Locate the cell with the specified text and output its (x, y) center coordinate. 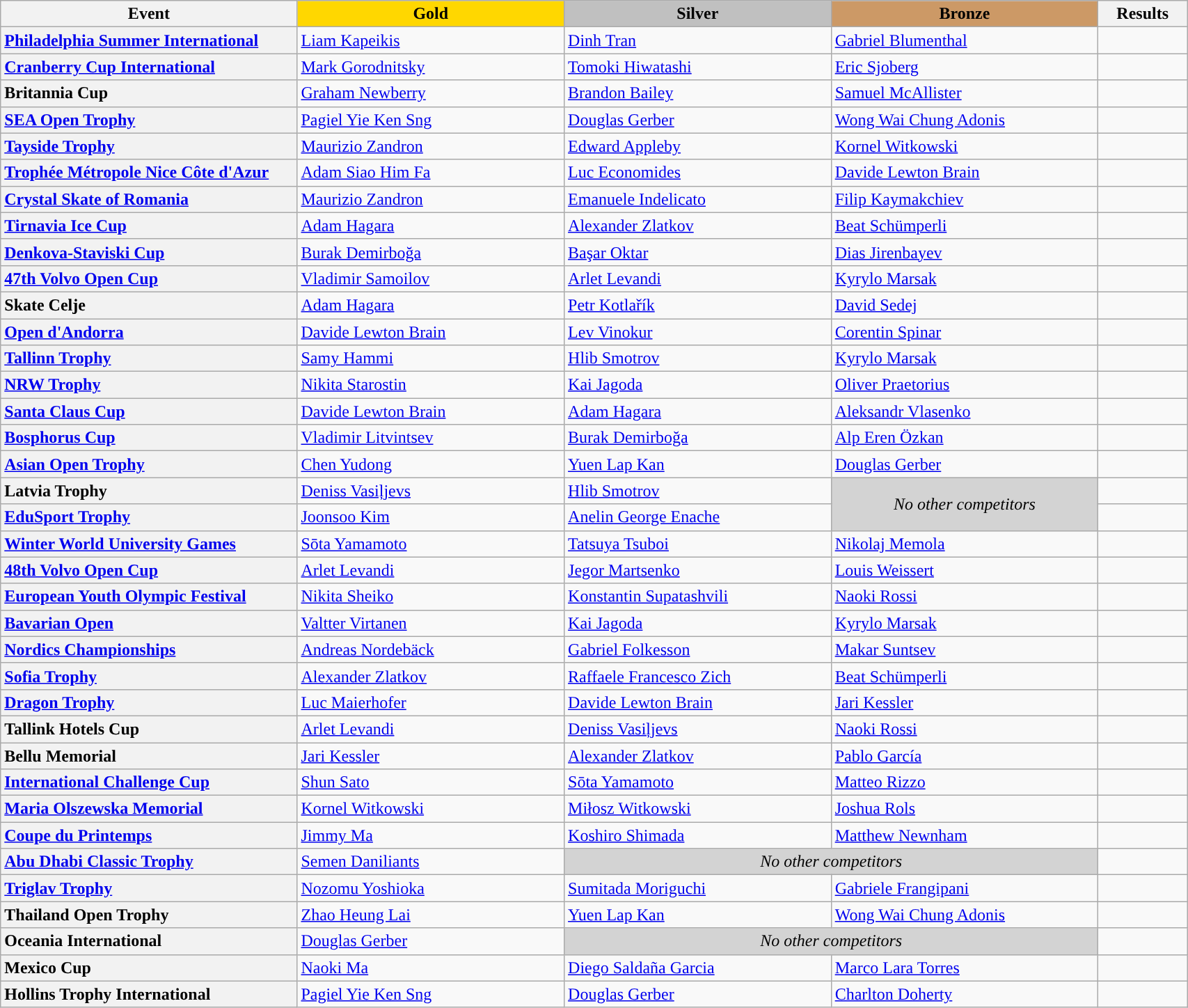
Luc Maierhofer (431, 702)
Sumitada Moriguchi (698, 888)
Nikolaj Memola (965, 544)
Silver (698, 14)
Crystal Skate of Romania (149, 199)
Vladimir Litvintsev (431, 438)
Gabriele Frangipani (965, 888)
Nikita Starostin (431, 385)
Brandon Bailey (698, 93)
Konstantin Supatashvili (698, 597)
Results (1143, 14)
Marco Lara Torres (965, 968)
Samuel McAllister (965, 93)
Dias Jirenbayev (965, 252)
48th Volvo Open Cup (149, 570)
Nikita Sheiko (431, 597)
Bronze (965, 14)
EduSport Trophy (149, 517)
Jegor Martsenko (698, 570)
Maria Olszewska Memorial (149, 809)
Anelin George Enache (698, 517)
Mexico Cup (149, 968)
Jimmy Ma (431, 835)
Asian Open Trophy (149, 464)
Alp Eren Özkan (965, 438)
Luc Economides (698, 173)
Winter World University Games (149, 544)
Oceania International (149, 941)
Denkova-Staviski Cup (149, 252)
Valtter Virtanen (431, 623)
Semen Daniliants (431, 862)
Shun Sato (431, 782)
Latvia Trophy (149, 491)
Cranberry Cup International (149, 67)
Emanuele Indelicato (698, 199)
Aleksandr Vlasenko (965, 411)
Bellu Memorial (149, 755)
Liam Kapeikis (431, 40)
Andreas Nordebäck (431, 649)
Gabriel Blumenthal (965, 40)
Graham Newberry (431, 93)
Filip Kaymakchiev (965, 199)
Open d'Andorra (149, 332)
Eric Sjoberg (965, 67)
Zhao Heung Lai (431, 915)
Sofia Trophy (149, 676)
David Sedej (965, 305)
Samy Hammi (431, 359)
Santa Claus Cup (149, 411)
Dragon Trophy (149, 702)
Nozomu Yoshioka (431, 888)
Nordics Championships (149, 649)
Joonsoo Kim (431, 517)
Britannia Cup (149, 93)
Miłosz Witkowski (698, 809)
Dinh Tran (698, 40)
47th Volvo Open Cup (149, 278)
Tomoki Hiwatashi (698, 67)
Bavarian Open (149, 623)
Vladimir Samoilov (431, 278)
Tayside Trophy (149, 146)
Gabriel Folkesson (698, 649)
Pablo García (965, 755)
Edward Appleby (698, 146)
Philadelphia Summer International (149, 40)
Trophée Métropole Nice Côte d'Azur (149, 173)
Triglav Trophy (149, 888)
Abu Dhabi Classic Trophy (149, 862)
Thailand Open Trophy (149, 915)
Louis Weissert (965, 570)
Lev Vinokur (698, 332)
Skate Celje (149, 305)
Mark Gorodnitsky (431, 67)
European Youth Olympic Festival (149, 597)
Matteo Rizzo (965, 782)
Petr Kotlařík (698, 305)
Tatsuya Tsuboi (698, 544)
Coupe du Printemps (149, 835)
Makar Suntsev (965, 649)
Tallinn Trophy (149, 359)
Event (149, 14)
Naoki Ma (431, 968)
Tirnavia Ice Cup (149, 226)
NRW Trophy (149, 385)
Koshiro Shimada (698, 835)
Hollins Trophy International (149, 994)
SEA Open Trophy (149, 120)
Corentin Spinar (965, 332)
Adam Siao Him Fa (431, 173)
Joshua Rols (965, 809)
International Challenge Cup (149, 782)
Charlton Doherty (965, 994)
Tallink Hotels Cup (149, 729)
Oliver Praetorius (965, 385)
Chen Yudong (431, 464)
Raffaele Francesco Zich (698, 676)
Matthew Newnham (965, 835)
Gold (431, 14)
Başar Oktar (698, 252)
Diego Saldaña Garcia (698, 968)
Bosphorus Cup (149, 438)
